From the cell containing the given text, extract its center point as [X, Y] coordinate. 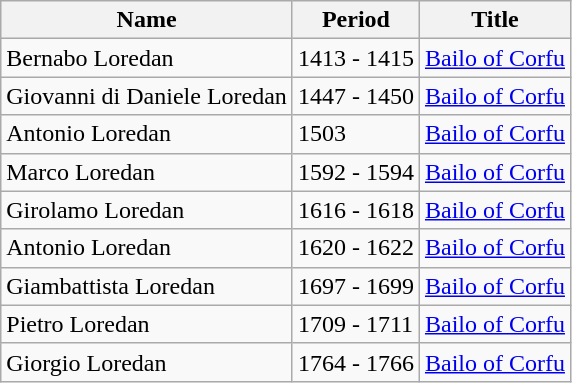
1413 - 1415 [356, 58]
1592 - 1594 [356, 172]
Title [494, 20]
1616 - 1618 [356, 210]
1709 - 1711 [356, 324]
Marco Loredan [147, 172]
Bernabo Loredan [147, 58]
Girolamo Loredan [147, 210]
1764 - 1766 [356, 362]
1697 - 1699 [356, 286]
1503 [356, 134]
Name [147, 20]
Giovanni di Daniele Loredan [147, 96]
Giorgio Loredan [147, 362]
Giambattista Loredan [147, 286]
1447 - 1450 [356, 96]
1620 - 1622 [356, 248]
Period [356, 20]
Pietro Loredan [147, 324]
